From the cell containing the given text, extract its center point as (x, y) coordinate. 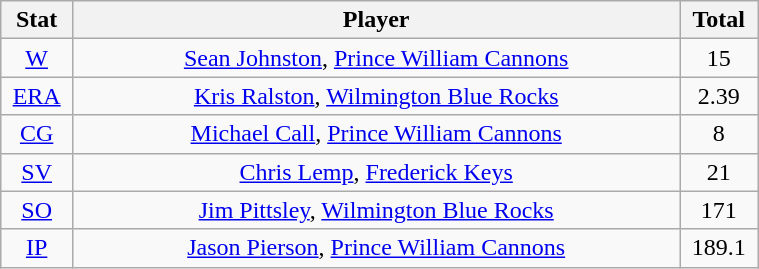
IP (37, 248)
189.1 (719, 248)
Player (376, 20)
Jason Pierson, Prince William Cannons (376, 248)
Stat (37, 20)
8 (719, 134)
171 (719, 210)
21 (719, 172)
Total (719, 20)
Kris Ralston, Wilmington Blue Rocks (376, 96)
ERA (37, 96)
2.39 (719, 96)
Sean Johnston, Prince William Cannons (376, 58)
Michael Call, Prince William Cannons (376, 134)
SV (37, 172)
15 (719, 58)
SO (37, 210)
W (37, 58)
Chris Lemp, Frederick Keys (376, 172)
CG (37, 134)
Jim Pittsley, Wilmington Blue Rocks (376, 210)
